Return the [X, Y] coordinate for the center point of the cell that contains the specified text.  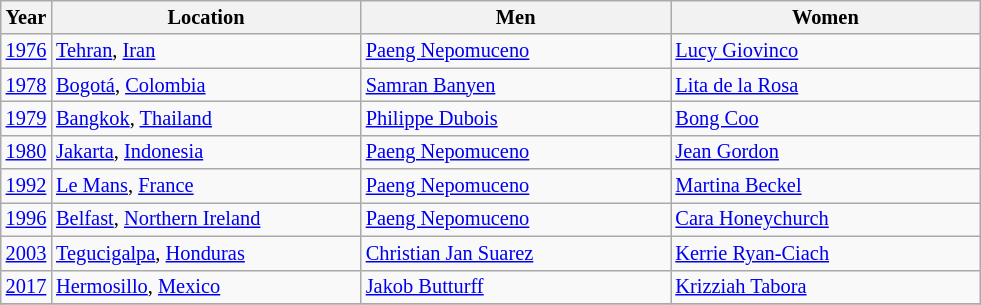
Le Mans, France [206, 186]
1992 [26, 186]
Men [516, 17]
Martina Beckel [825, 186]
Lita de la Rosa [825, 85]
Jakarta, Indonesia [206, 152]
Women [825, 17]
Christian Jan Suarez [516, 253]
Philippe Dubois [516, 118]
1976 [26, 51]
Tegucigalpa, Honduras [206, 253]
1979 [26, 118]
Tehran, Iran [206, 51]
1980 [26, 152]
Samran Banyen [516, 85]
Kerrie Ryan-Ciach [825, 253]
2017 [26, 287]
Location [206, 17]
Jean Gordon [825, 152]
Hermosillo, Mexico [206, 287]
1996 [26, 219]
Cara Honeychurch [825, 219]
Year [26, 17]
1978 [26, 85]
Krizziah Tabora [825, 287]
Lucy Giovinco [825, 51]
2003 [26, 253]
Bangkok, Thailand [206, 118]
Bong Coo [825, 118]
Belfast, Northern Ireland [206, 219]
Jakob Butturff [516, 287]
Bogotá, Colombia [206, 85]
